Locate the cell with the specified text and output its (X, Y) center coordinate. 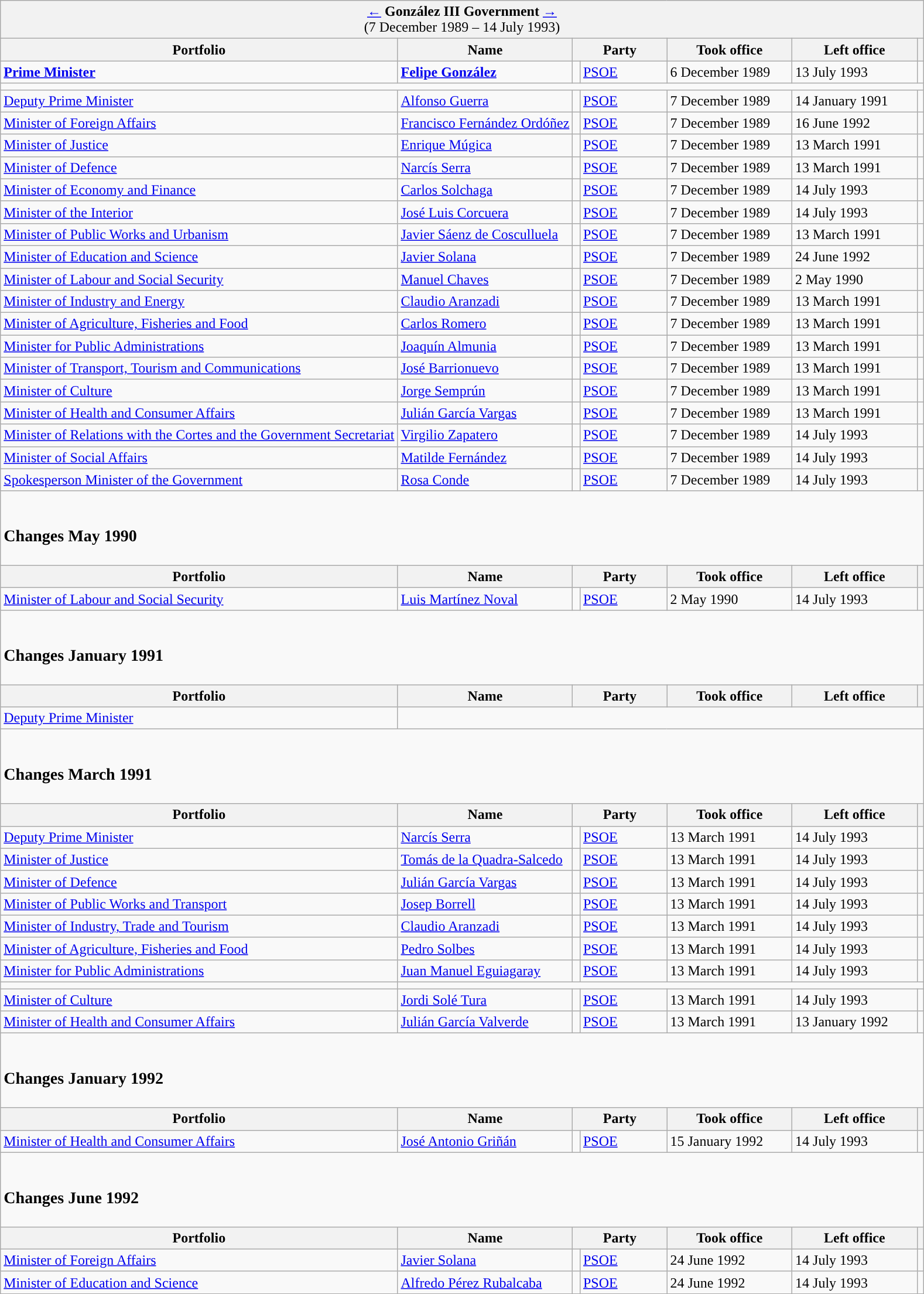
Felipe González (485, 72)
Alfonso Guerra (485, 101)
Minister of Transport, Tourism and Communications (199, 368)
José Luis Corcuera (485, 212)
Juan Manuel Eguiagaray (485, 971)
Julián García Valverde (485, 1022)
José Antonio Griñán (485, 1141)
Minister of Economy and Finance (199, 190)
Rosa Conde (485, 480)
13 July 1993 (855, 72)
Matilde Fernández (485, 457)
Minister of Industry, Trade and Tourism (199, 926)
Carlos Romero (485, 324)
Changes January 1992 (462, 1071)
Spokesperson Minister of the Government (199, 480)
Javier Sáenz de Cosculluela (485, 234)
Minister of Public Works and Urbanism (199, 234)
Minister of Relations with the Cortes and the Government Secretariat (199, 435)
Alfredo Pérez Rubalcaba (485, 1282)
Luis Martínez Noval (485, 599)
Changes January 1991 (462, 647)
Francisco Fernández Ordóñez (485, 123)
Changes June 1992 (462, 1189)
Tomás de la Quadra-Salcedo (485, 859)
Minister of Social Affairs (199, 457)
Minister of the Interior (199, 212)
16 June 1992 (855, 123)
Josep Borrell (485, 904)
José Barrionuevo (485, 368)
Jordi Solé Tura (485, 1000)
Enrique Múgica (485, 145)
Minister of Industry and Energy (199, 302)
14 January 1991 (855, 101)
Jorge Semprún (485, 391)
Changes May 1990 (462, 528)
Minister of Public Works and Transport (199, 904)
Manuel Chaves (485, 279)
6 December 1989 (730, 72)
13 January 1992 (855, 1022)
Carlos Solchaga (485, 190)
Prime Minister (199, 72)
Pedro Solbes (485, 948)
Joaquín Almunia (485, 346)
Changes March 1991 (462, 766)
15 January 1992 (730, 1141)
Virgilio Zapatero (485, 435)
← González III Government →(7 December 1989 – 14 July 1993) (462, 20)
